Return the [x, y] coordinate for the center point of the cell that contains the specified text.  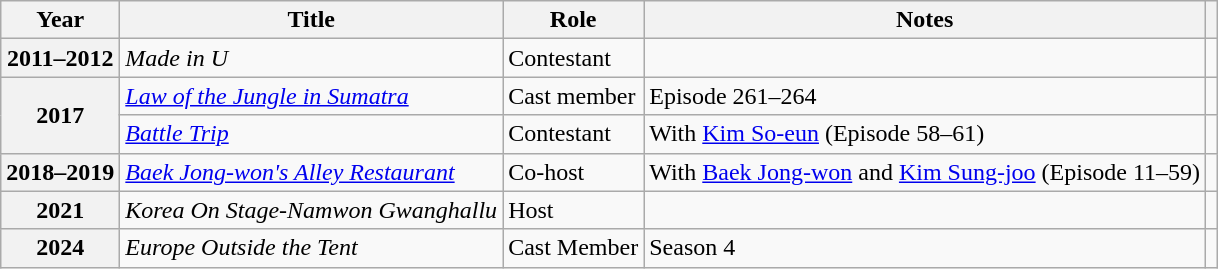
2011–2012 [60, 58]
Host [574, 210]
2018–2019 [60, 172]
Europe Outside the Tent [312, 248]
Cast member [574, 96]
Made in U [312, 58]
2024 [60, 248]
Role [574, 20]
With Baek Jong-won and Kim Sung-joo (Episode 11–59) [925, 172]
With Kim So-eun (Episode 58–61) [925, 134]
Season 4 [925, 248]
Baek Jong-won's Alley Restaurant [312, 172]
Title [312, 20]
Year [60, 20]
Korea On Stage-Namwon Gwanghallu [312, 210]
Co-host [574, 172]
Cast Member [574, 248]
Notes [925, 20]
Battle Trip [312, 134]
2017 [60, 115]
2021 [60, 210]
Law of the Jungle in Sumatra [312, 96]
Episode 261–264 [925, 96]
